For the text-containing cell, return its midpoint in (x, y) coordinate format. 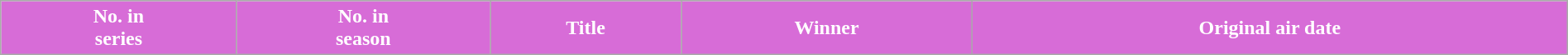
Title (586, 28)
No. inseason (363, 28)
Original air date (1269, 28)
No. inseries (119, 28)
Winner (827, 28)
